Locate the cell with the specified text and output its (X, Y) center coordinate. 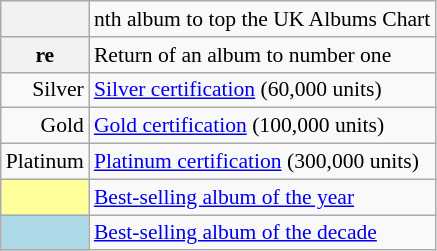
Gold certification (100,000 units) (262, 126)
re (45, 55)
nth album to top the UK Albums Chart (262, 19)
Best-selling album of the year (262, 197)
Return of an album to number one (262, 55)
Platinum certification (300,000 units) (262, 162)
Silver (45, 90)
Silver certification (60,000 units) (262, 90)
Gold (45, 126)
Platinum (45, 162)
Best-selling album of the decade (262, 233)
